For the text-containing cell, return its midpoint in (x, y) coordinate format. 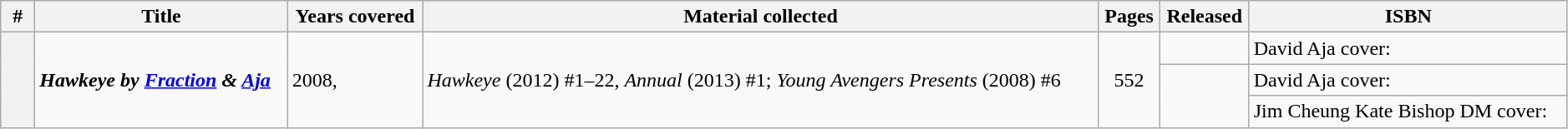
Hawkeye (2012) #1–22, Annual (2013) #1; Young Avengers Presents (2008) #6 (760, 80)
Pages (1129, 17)
Material collected (760, 17)
# (18, 17)
Released (1205, 17)
2008, (355, 80)
552 (1129, 80)
Title (161, 17)
Years covered (355, 17)
ISBN (1408, 17)
Jim Cheung Kate Bishop DM cover: (1408, 112)
Hawkeye by Fraction & Aja (161, 80)
